Detect which cell encompasses the target text, then output its (x, y) center coordinate. 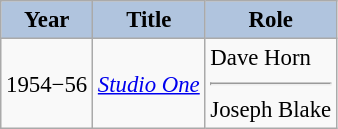
Studio One (149, 84)
Dave HornJoseph Blake (270, 84)
1954−56 (47, 84)
Role (270, 20)
Year (47, 20)
Title (149, 20)
